Extract the [x, y] coordinate from the center of the cell holding the provided text.  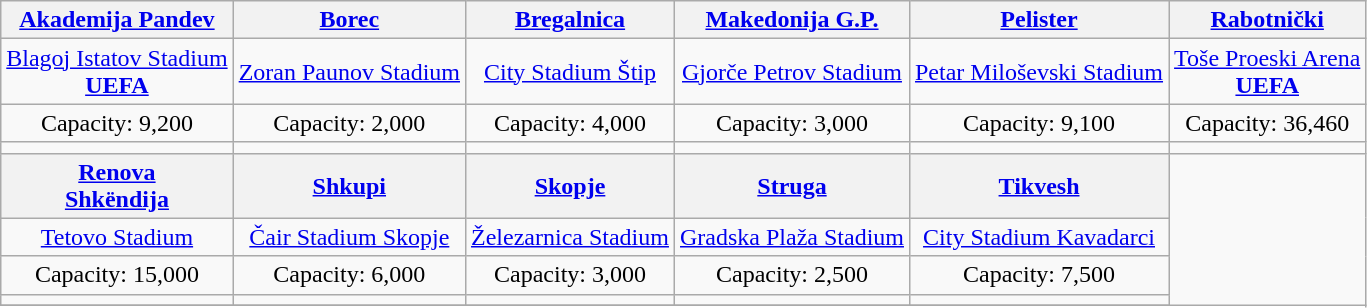
Rabotnički [1268, 20]
Borec [349, 20]
Bregalnica [570, 20]
Tetovo Stadium [117, 237]
Capacity: 15,000 [117, 275]
Struga [792, 186]
Shkupi [349, 186]
Capacity: 2,500 [792, 275]
Železarnica Stadium [570, 237]
Capacity: 2,000 [349, 123]
Gjorče Petrov Stadium [792, 72]
Zoran Paunov Stadium [349, 72]
Pelister [1038, 20]
Blagoj Istatov StadiumUEFA [117, 72]
Petar Miloševski Stadium [1038, 72]
RenovaShkëndija [117, 186]
Capacity: 4,000 [570, 123]
City Stadium Štip [570, 72]
Toše Proeski Arena UEFA [1268, 72]
Skopje [570, 186]
Čair Stadium Skopje [349, 237]
Capacity: 36,460 [1268, 123]
Tikvesh [1038, 186]
Makedonija G.P. [792, 20]
Capacity: 9,100 [1038, 123]
Akademija Pandev [117, 20]
City Stadium Kavadarci [1038, 237]
Capacity: 7,500 [1038, 275]
Capacity: 9,200 [117, 123]
Gradska Plaža Stadium [792, 237]
Capacity: 6,000 [349, 275]
